Return the (x, y) coordinate for the center point of the cell that contains the specified text.  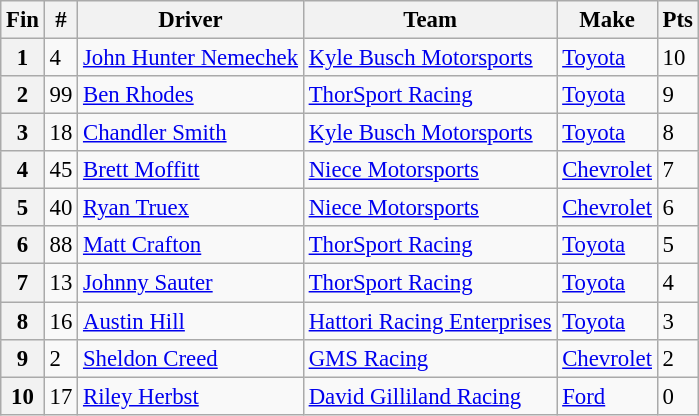
John Hunter Nemechek (191, 58)
Austin Hill (191, 321)
Make (607, 20)
17 (60, 396)
Hattori Racing Enterprises (430, 321)
Fin (23, 20)
1 (23, 58)
# (60, 20)
0 (678, 396)
David Gilliland Racing (430, 396)
16 (60, 321)
Matt Crafton (191, 245)
GMS Racing (430, 358)
88 (60, 245)
45 (60, 170)
Ryan Truex (191, 208)
Riley Herbst (191, 396)
Ford (607, 396)
Brett Moffitt (191, 170)
18 (60, 133)
40 (60, 208)
Team (430, 20)
Johnny Sauter (191, 283)
Driver (191, 20)
Sheldon Creed (191, 358)
Pts (678, 20)
Chandler Smith (191, 133)
99 (60, 95)
Ben Rhodes (191, 95)
13 (60, 283)
